Scan for the cell matching the given text and deliver its (x, y) coordinate at center. 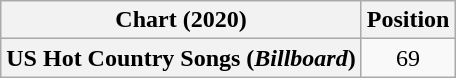
US Hot Country Songs (Billboard) (181, 58)
69 (408, 58)
Chart (2020) (181, 20)
Position (408, 20)
